Return (X, Y) of the center of cell containing provided text 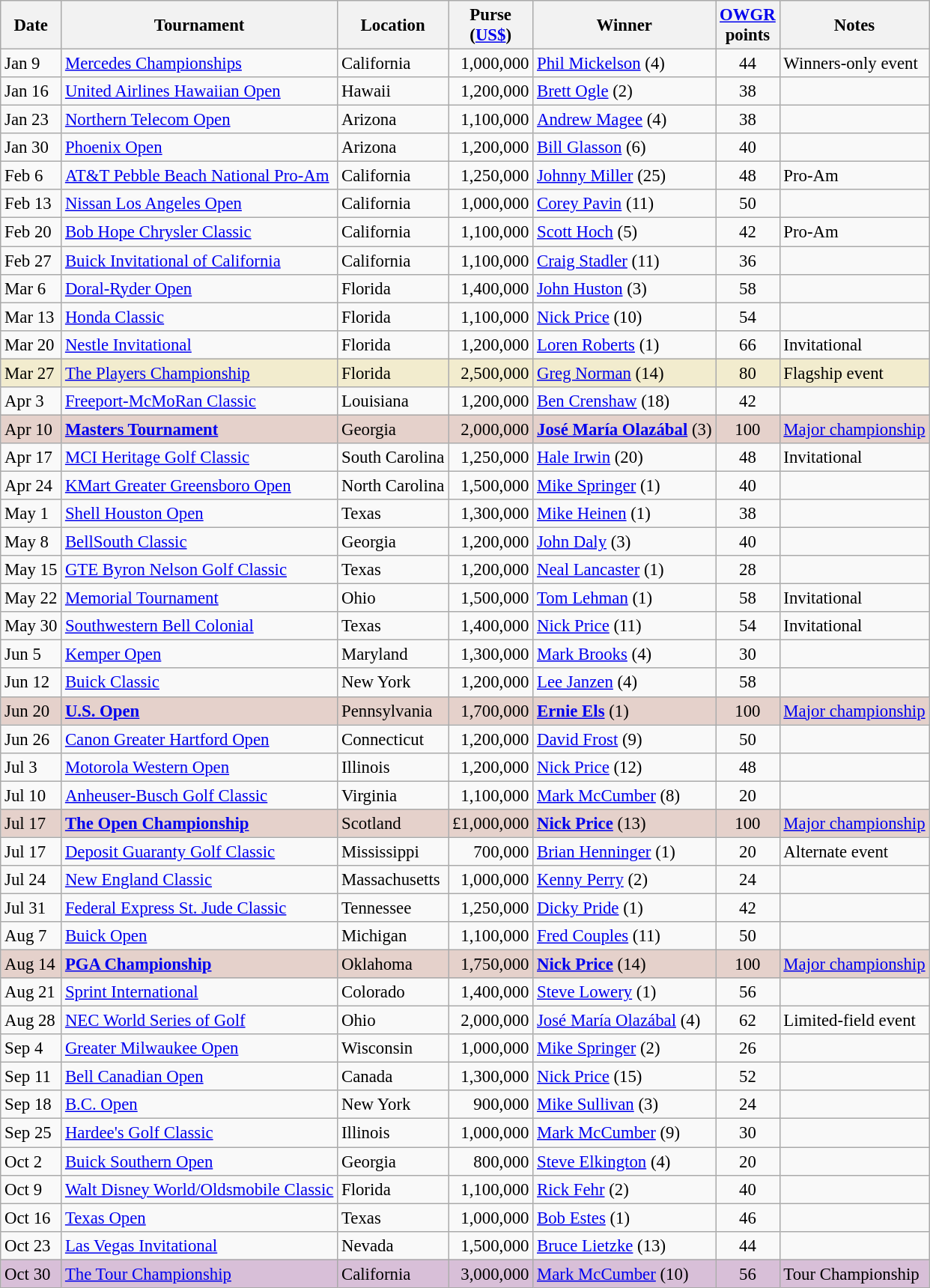
Aug 21 (31, 992)
Wisconsin (393, 1048)
Buick Classic (199, 683)
Shell Houston Open (199, 514)
South Carolina (393, 458)
Tom Lehman (1) (624, 598)
Masters Tournament (199, 429)
Buick Southern Open (199, 1161)
Nestle Invitational (199, 344)
North Carolina (393, 485)
U.S. Open (199, 711)
Nick Price (10) (624, 317)
Louisiana (393, 401)
Southwestern Bell Colonial (199, 626)
Bruce Lietzke (13) (624, 1245)
Kenny Perry (2) (624, 880)
Jun 5 (31, 654)
Feb 13 (31, 204)
Fred Couples (11) (624, 936)
Mike Springer (2) (624, 1048)
66 (747, 344)
PGA Championship (199, 965)
José María Olazábal (4) (624, 1021)
Winner (624, 25)
Feb 27 (31, 261)
May 22 (31, 598)
Aug 14 (31, 965)
Craig Stadler (11) (624, 261)
Texas Open (199, 1218)
Greg Norman (14) (624, 373)
Mercedes Championships (199, 64)
900,000 (491, 1105)
2,500,000 (491, 373)
John Daly (3) (624, 542)
700,000 (491, 851)
Ernie Els (1) (624, 711)
Jun 12 (31, 683)
Phoenix Open (199, 148)
Mike Heinen (1) (624, 514)
Jul 10 (31, 795)
Colorado (393, 992)
28 (747, 570)
MCI Heritage Golf Classic (199, 458)
Honda Classic (199, 317)
Date (31, 25)
Nick Price (12) (624, 767)
Jul 3 (31, 767)
The Players Championship (199, 373)
Bill Glasson (6) (624, 148)
Bell Canadian Open (199, 1077)
1,750,000 (491, 965)
Jun 20 (31, 711)
John Huston (3) (624, 288)
Mar 20 (31, 344)
Las Vegas Invitational (199, 1245)
Bob Estes (1) (624, 1218)
Hale Irwin (20) (624, 458)
Mississippi (393, 851)
Oct 9 (31, 1189)
46 (747, 1218)
May 8 (31, 542)
Jul 24 (31, 880)
Apr 24 (31, 485)
Tennessee (393, 908)
OWGRpoints (747, 25)
Corey Pavin (11) (624, 204)
Oct 16 (31, 1218)
Mar 13 (31, 317)
The Tour Championship (199, 1274)
Buick Open (199, 936)
Johnny Miller (25) (624, 176)
AT&T Pebble Beach National Pro-Am (199, 176)
Memorial Tournament (199, 598)
Lee Janzen (4) (624, 683)
Deposit Guaranty Golf Classic (199, 851)
Mike Springer (1) (624, 485)
Oct 23 (31, 1245)
Loren Roberts (1) (624, 344)
Michigan (393, 936)
Motorola Western Open (199, 767)
Mark Brooks (4) (624, 654)
Mar 27 (31, 373)
Feb 20 (31, 232)
Location (393, 25)
62 (747, 1021)
80 (747, 373)
Mark McCumber (10) (624, 1274)
May 15 (31, 570)
Limited-field event (854, 1021)
Purse(US$) (491, 25)
Dicky Pride (1) (624, 908)
Nick Price (13) (624, 824)
Jan 23 (31, 120)
Brett Ogle (2) (624, 91)
Scott Hoch (5) (624, 232)
Connecticut (393, 739)
3,000,000 (491, 1274)
Northern Telecom Open (199, 120)
£1,000,000 (491, 824)
Neal Lancaster (1) (624, 570)
Sep 18 (31, 1105)
Aug 28 (31, 1021)
Jun 26 (31, 739)
May 1 (31, 514)
Sep 25 (31, 1133)
Greater Milwaukee Open (199, 1048)
New England Classic (199, 880)
José María Olazábal (3) (624, 429)
Doral-Ryder Open (199, 288)
Nick Price (11) (624, 626)
Apr 10 (31, 429)
Oct 2 (31, 1161)
Canada (393, 1077)
Steve Lowery (1) (624, 992)
Sep 11 (31, 1077)
Sprint International (199, 992)
Andrew Magee (4) (624, 120)
Jan 9 (31, 64)
David Frost (9) (624, 739)
1,700,000 (491, 711)
Pennsylvania (393, 711)
Mar 6 (31, 288)
Nick Price (15) (624, 1077)
Phil Mickelson (4) (624, 64)
B.C. Open (199, 1105)
Feb 6 (31, 176)
Flagship event (854, 373)
Hardee's Golf Classic (199, 1133)
Kemper Open (199, 654)
Oct 30 (31, 1274)
Winners-only event (854, 64)
52 (747, 1077)
Jan 30 (31, 148)
Virginia (393, 795)
Mark McCumber (9) (624, 1133)
Hawaii (393, 91)
Canon Greater Hartford Open (199, 739)
May 30 (31, 626)
Notes (854, 25)
Scotland (393, 824)
36 (747, 261)
Ben Crenshaw (18) (624, 401)
Jul 31 (31, 908)
Tour Championship (854, 1274)
Mark McCumber (8) (624, 795)
NEC World Series of Golf (199, 1021)
Freeport-McMoRan Classic (199, 401)
800,000 (491, 1161)
Apr 17 (31, 458)
KMart Greater Greensboro Open (199, 485)
Rick Fehr (2) (624, 1189)
Walt Disney World/Oldsmobile Classic (199, 1189)
Tournament (199, 25)
Brian Henninger (1) (624, 851)
The Open Championship (199, 824)
Alternate event (854, 851)
Massachusetts (393, 880)
Apr 3 (31, 401)
Aug 7 (31, 936)
Federal Express St. Jude Classic (199, 908)
Nevada (393, 1245)
United Airlines Hawaiian Open (199, 91)
Buick Invitational of California (199, 261)
Nissan Los Angeles Open (199, 204)
GTE Byron Nelson Golf Classic (199, 570)
Anheuser-Busch Golf Classic (199, 795)
BellSouth Classic (199, 542)
Nick Price (14) (624, 965)
Bob Hope Chrysler Classic (199, 232)
Maryland (393, 654)
Sep 4 (31, 1048)
Steve Elkington (4) (624, 1161)
Oklahoma (393, 965)
Mike Sullivan (3) (624, 1105)
Jan 16 (31, 91)
26 (747, 1048)
